Determine the (X, Y) coordinate at the center of the cell enclosing the given text.  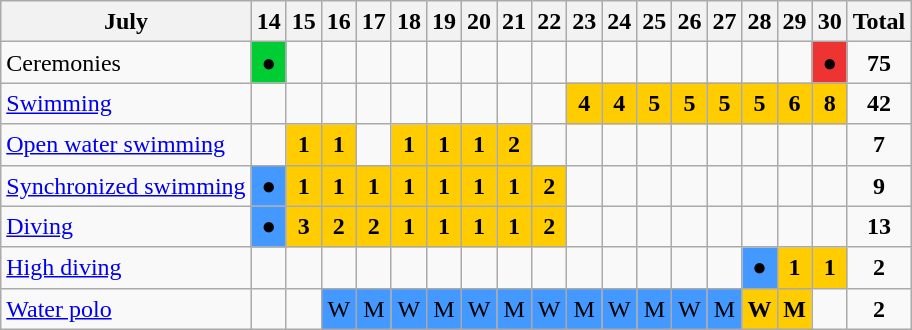
Synchronized swimming (126, 186)
18 (408, 22)
28 (760, 22)
17 (374, 22)
3 (304, 226)
42 (879, 104)
8 (830, 104)
Total (879, 22)
21 (514, 22)
13 (879, 226)
6 (794, 104)
29 (794, 22)
24 (620, 22)
22 (550, 22)
23 (584, 22)
7 (879, 144)
75 (879, 62)
Water polo (126, 308)
19 (444, 22)
9 (879, 186)
14 (268, 22)
25 (654, 22)
Diving (126, 226)
26 (690, 22)
Ceremonies (126, 62)
20 (480, 22)
27 (724, 22)
30 (830, 22)
16 (338, 22)
July (126, 22)
Swimming (126, 104)
Open water swimming (126, 144)
15 (304, 22)
High diving (126, 268)
